Determine the (X, Y) coordinate at the center of the cell enclosing the given text.  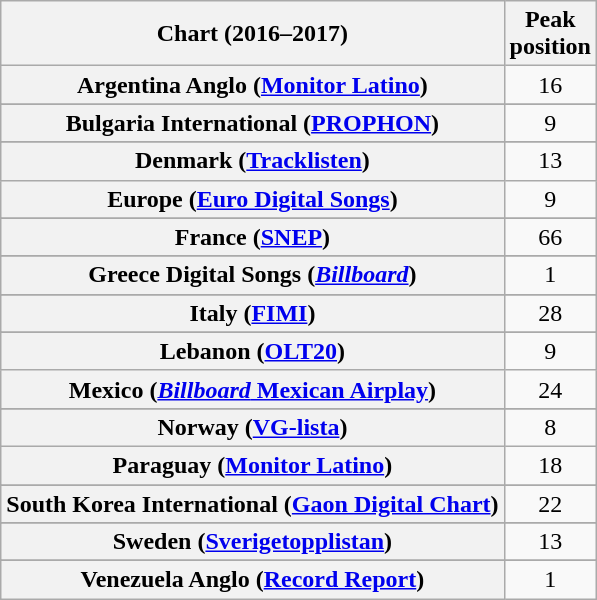
Europe (Euro Digital Songs) (252, 199)
24 (550, 389)
Argentina Anglo (Monitor Latino) (252, 85)
Paraguay (Monitor Latino) (252, 465)
16 (550, 85)
France (SNEP) (252, 237)
Lebanon (OLT20) (252, 351)
Norway (VG-lista) (252, 427)
Chart (2016–2017) (252, 34)
18 (550, 465)
8 (550, 427)
Italy (FIMI) (252, 313)
Denmark (Tracklisten) (252, 161)
Greece Digital Songs (Billboard) (252, 275)
Sweden (Sverigetopplistan) (252, 542)
Bulgaria International (PROPHON) (252, 123)
Venezuela Anglo (Record Report) (252, 580)
28 (550, 313)
22 (550, 503)
Mexico (Billboard Mexican Airplay) (252, 389)
South Korea International (Gaon Digital Chart) (252, 503)
66 (550, 237)
Peak position (550, 34)
